Locate the cell with the specified text and output its (x, y) center coordinate. 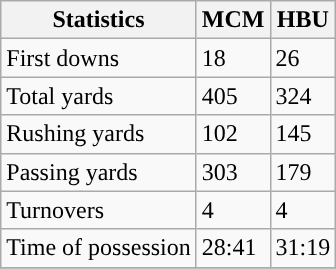
145 (303, 134)
26 (303, 58)
18 (233, 58)
Passing yards (99, 172)
31:19 (303, 248)
Time of possession (99, 248)
179 (303, 172)
303 (233, 172)
Total yards (99, 96)
28:41 (233, 248)
324 (303, 96)
102 (233, 134)
405 (233, 96)
Statistics (99, 20)
Turnovers (99, 210)
Rushing yards (99, 134)
First downs (99, 58)
MCM (233, 20)
HBU (303, 20)
